Provide the (x, y) coordinate of the cell's center where the given text is located.  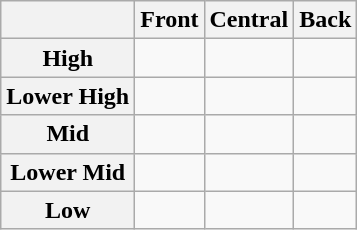
Front (170, 20)
Lower Mid (68, 172)
Lower High (68, 96)
Low (68, 210)
Back (326, 20)
Mid (68, 134)
Central (249, 20)
High (68, 58)
